From the cell containing the given text, extract its center point as [x, y] coordinate. 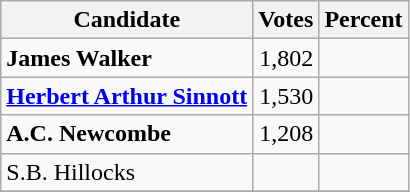
1,802 [286, 58]
1,208 [286, 134]
Herbert Arthur Sinnott [127, 96]
A.C. Newcombe [127, 134]
Percent [364, 20]
S.B. Hillocks [127, 172]
Votes [286, 20]
Candidate [127, 20]
James Walker [127, 58]
1,530 [286, 96]
